Provide the [x, y] coordinate of the cell's center where the given text is located.  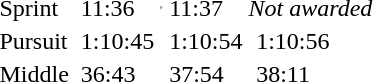
1:10:45 [117, 41]
1:10:54 [206, 41]
